Extract the [x, y] coordinate from the center of the cell holding the provided text.  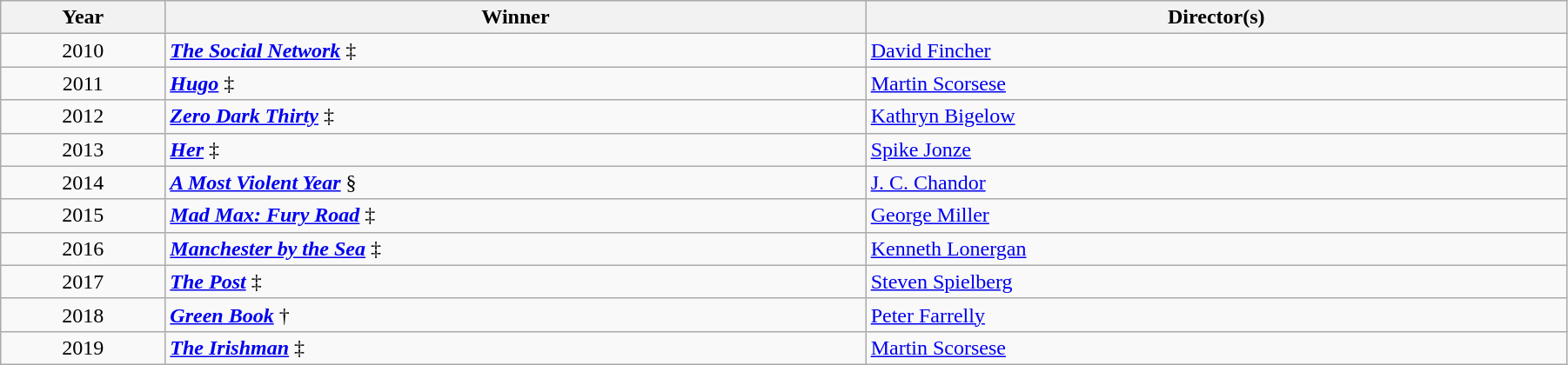
2014 [84, 182]
Kenneth Lonergan [1216, 249]
The Post ‡ [515, 282]
Kathryn Bigelow [1216, 116]
2010 [84, 50]
J. C. Chandor [1216, 182]
Steven Spielberg [1216, 282]
Director(s) [1216, 17]
A Most Violent Year § [515, 182]
Zero Dark Thirty ‡ [515, 116]
2018 [84, 315]
The Social Network ‡ [515, 50]
2013 [84, 149]
2015 [84, 216]
Mad Max: Fury Road ‡ [515, 216]
Green Book † [515, 315]
Winner [515, 17]
2012 [84, 116]
Peter Farrelly [1216, 315]
2016 [84, 249]
Her ‡ [515, 149]
Hugo ‡ [515, 83]
2011 [84, 83]
The Irishman ‡ [515, 348]
David Fincher [1216, 50]
Manchester by the Sea ‡ [515, 249]
2017 [84, 282]
George Miller [1216, 216]
Year [84, 17]
Spike Jonze [1216, 149]
2019 [84, 348]
